Return [X, Y] of the center of cell containing provided text 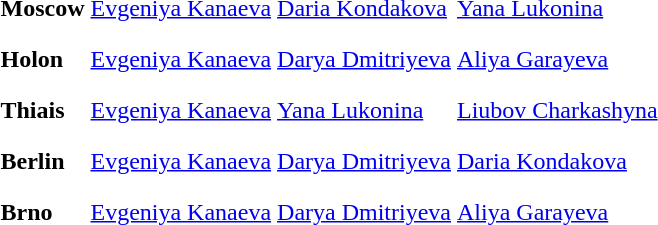
Yana Lukonina [364, 110]
